Pinpoint the cell where the given text exists, returning its (x, y) midpoint coordinate. 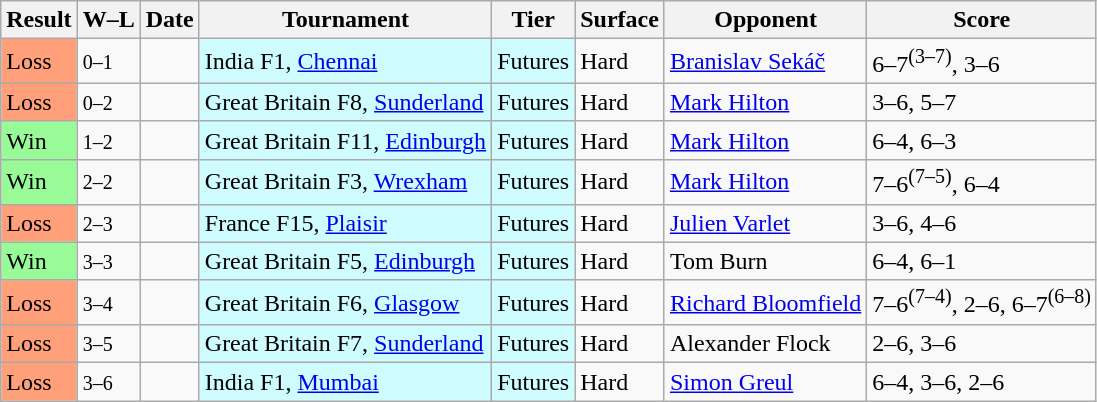
3–4 (108, 302)
3–3 (108, 261)
3–6, 5–7 (982, 102)
Great Britain F11, Edinburgh (345, 140)
Opponent (765, 20)
3–6, 4–6 (982, 223)
Date (170, 20)
India F1, Chennai (345, 62)
Tom Burn (765, 261)
Branislav Sekáč (765, 62)
6–4, 3–6, 2–6 (982, 382)
3–5 (108, 344)
Great Britain F6, Glasgow (345, 302)
3–6 (108, 382)
2–3 (108, 223)
6–4, 6–1 (982, 261)
0–2 (108, 102)
7–6(7–5), 6–4 (982, 182)
India F1, Mumbai (345, 382)
France F15, Plaisir (345, 223)
Great Britain F8, Sunderland (345, 102)
0–1 (108, 62)
1–2 (108, 140)
Alexander Flock (765, 344)
W–L (108, 20)
Great Britain F7, Sunderland (345, 344)
6–7(3–7), 3–6 (982, 62)
Julien Varlet (765, 223)
Richard Bloomfield (765, 302)
Tier (534, 20)
Surface (620, 20)
7–6(7–4), 2–6, 6–7(6–8) (982, 302)
Score (982, 20)
Great Britain F5, Edinburgh (345, 261)
2–2 (108, 182)
Great Britain F3, Wrexham (345, 182)
2–6, 3–6 (982, 344)
Simon Greul (765, 382)
Tournament (345, 20)
6–4, 6–3 (982, 140)
Result (39, 20)
